Determine the [X, Y] coordinate at the center of the cell enclosing the given text.  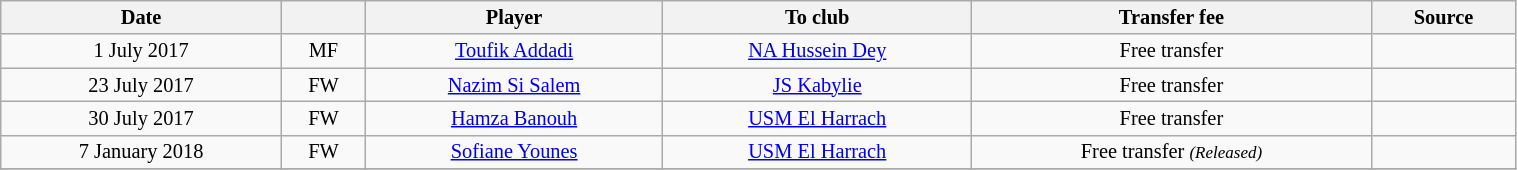
NA Hussein Dey [818, 51]
Transfer fee [1172, 17]
MF [323, 51]
7 January 2018 [142, 152]
1 July 2017 [142, 51]
JS Kabylie [818, 85]
Toufik Addadi [514, 51]
Sofiane Younes [514, 152]
Nazim Si Salem [514, 85]
Date [142, 17]
23 July 2017 [142, 85]
Player [514, 17]
Source [1444, 17]
Free transfer (Released) [1172, 152]
30 July 2017 [142, 118]
To club [818, 17]
Hamza Banouh [514, 118]
